Pinpoint the cell where the given text exists, returning its [X, Y] midpoint coordinate. 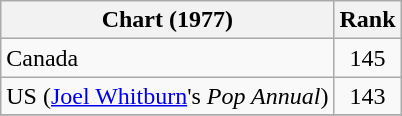
143 [368, 96]
US (Joel Whitburn's Pop Annual) [168, 96]
Chart (1977) [168, 20]
145 [368, 58]
Rank [368, 20]
Canada [168, 58]
